Return (X, Y) of the center of cell containing provided text 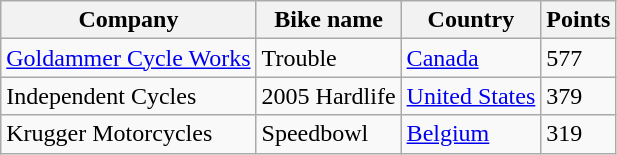
Independent Cycles (128, 96)
319 (578, 134)
Country (471, 20)
United States (471, 96)
Trouble (328, 58)
Canada (471, 58)
379 (578, 96)
2005 Hardlife (328, 96)
Speedbowl (328, 134)
577 (578, 58)
Bike name (328, 20)
Company (128, 20)
Points (578, 20)
Goldammer Cycle Works (128, 58)
Krugger Motorcycles (128, 134)
Belgium (471, 134)
